Identify which cell holds the provided text, then report its [X, Y] central coordinate. 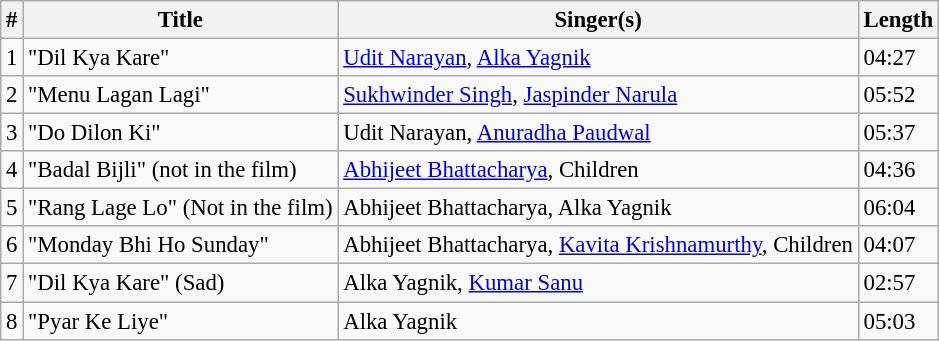
05:03 [898, 321]
04:36 [898, 170]
Abhijeet Bhattacharya, Kavita Krishnamurthy, Children [598, 245]
6 [12, 245]
05:37 [898, 133]
Udit Narayan, Anuradha Paudwal [598, 133]
"Dil Kya Kare" (Sad) [180, 283]
Abhijeet Bhattacharya, Alka Yagnik [598, 208]
04:07 [898, 245]
Alka Yagnik, Kumar Sanu [598, 283]
"Dil Kya Kare" [180, 58]
4 [12, 170]
02:57 [898, 283]
8 [12, 321]
1 [12, 58]
06:04 [898, 208]
5 [12, 208]
# [12, 20]
05:52 [898, 95]
"Rang Lage Lo" (Not in the film) [180, 208]
3 [12, 133]
Abhijeet Bhattacharya, Children [598, 170]
2 [12, 95]
Sukhwinder Singh, Jaspinder Narula [598, 95]
Alka Yagnik [598, 321]
Singer(s) [598, 20]
Udit Narayan, Alka Yagnik [598, 58]
7 [12, 283]
"Monday Bhi Ho Sunday" [180, 245]
Title [180, 20]
"Pyar Ke Liye" [180, 321]
"Menu Lagan Lagi" [180, 95]
04:27 [898, 58]
"Badal Bijli" (not in the film) [180, 170]
"Do Dilon Ki" [180, 133]
Length [898, 20]
